Search for the cell housing the specified text and yield its (x, y) center coordinate. 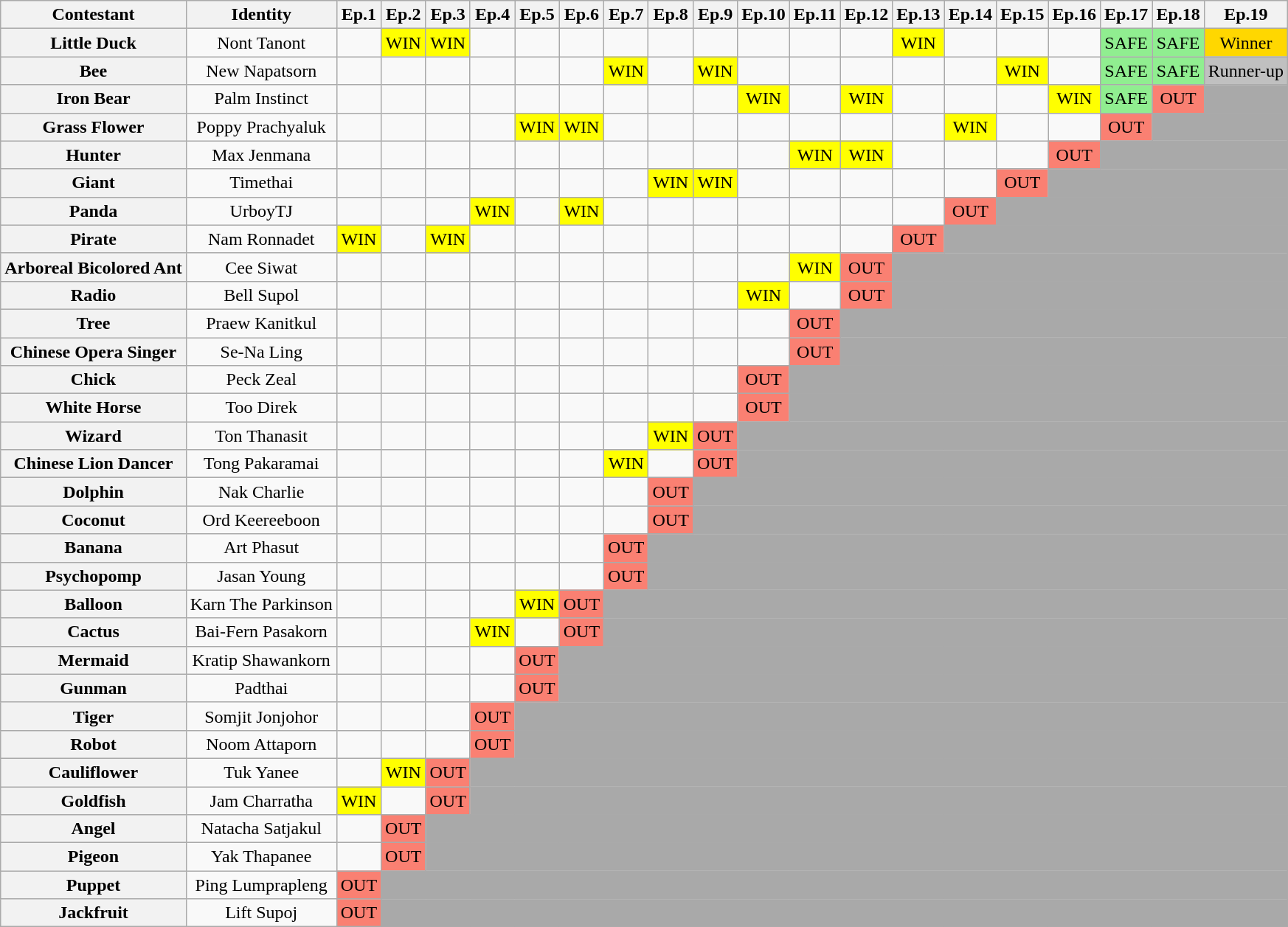
Jasan Young (261, 576)
Grass Flower (94, 127)
Radio (94, 295)
Cauliflower (94, 772)
Ep.15 (1022, 15)
Dolphin (94, 492)
Ep.6 (581, 15)
Ep.3 (448, 15)
Nont Tanont (261, 43)
Ep.16 (1074, 15)
Ep.4 (492, 15)
UrboyTJ (261, 211)
Peck Zeal (261, 380)
Winner (1245, 43)
Bai-Fern Pasakorn (261, 632)
Bee (94, 71)
Pigeon (94, 857)
Iron Bear (94, 99)
Hunter (94, 155)
Kratip Shawankorn (261, 660)
Contestant (94, 15)
Palm Instinct (261, 99)
Poppy Prachyaluk (261, 127)
Jackfruit (94, 913)
Natacha Satjakul (261, 829)
Max Jenmana (261, 155)
Wizard (94, 436)
Ep.8 (671, 15)
Yak Thapanee (261, 857)
Psychopomp (94, 576)
Somjit Jonjohor (261, 716)
Ep.10 (764, 15)
Gunman (94, 688)
Chinese Lion Dancer (94, 464)
Ep.11 (814, 15)
Chinese Opera Singer (94, 352)
Pirate (94, 239)
Puppet (94, 885)
Coconut (94, 520)
Ep.12 (866, 15)
Ep.7 (626, 15)
Art Phasut (261, 548)
Ep.14 (970, 15)
Ep.5 (537, 15)
Tuk Yanee (261, 772)
Ep.19 (1245, 15)
Se-Na Ling (261, 352)
Nam Ronnadet (261, 239)
Tree (94, 323)
Chick (94, 380)
Cee Siwat (261, 267)
Ep.1 (359, 15)
Ep.18 (1178, 15)
Too Direk (261, 408)
Robot (94, 744)
Lift Supoj (261, 913)
Ep.13 (918, 15)
Ping Lumprapleng (261, 885)
Ep.17 (1126, 15)
Noom Attaporn (261, 744)
Little Duck (94, 43)
Cactus (94, 632)
Jam Charratha (261, 800)
Arboreal Bicolored Ant (94, 267)
Timethai (261, 183)
Angel (94, 829)
Padthai (261, 688)
Tiger (94, 716)
Karn The Parkinson (261, 604)
Ep.9 (715, 15)
Mermaid (94, 660)
Identity (261, 15)
Balloon (94, 604)
Runner-up (1245, 71)
Nak Charlie (261, 492)
White Horse (94, 408)
Tong Pakaramai (261, 464)
Goldfish (94, 800)
Ep.2 (404, 15)
Giant (94, 183)
Panda (94, 211)
Banana (94, 548)
New Napatsorn (261, 71)
Praew Kanitkul (261, 323)
Ord Keereeboon (261, 520)
Bell Supol (261, 295)
Ton Thanasit (261, 436)
